Search for the cell housing the specified text and yield its [X, Y] center coordinate. 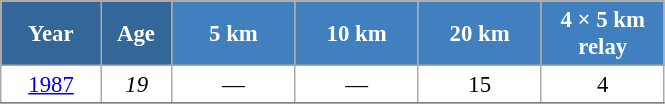
1987 [52, 85]
4 × 5 km relay [602, 34]
20 km [480, 34]
19 [136, 85]
10 km [356, 34]
4 [602, 85]
5 km [234, 34]
Year [52, 34]
Age [136, 34]
15 [480, 85]
